From the cell containing the given text, extract its center point as [x, y] coordinate. 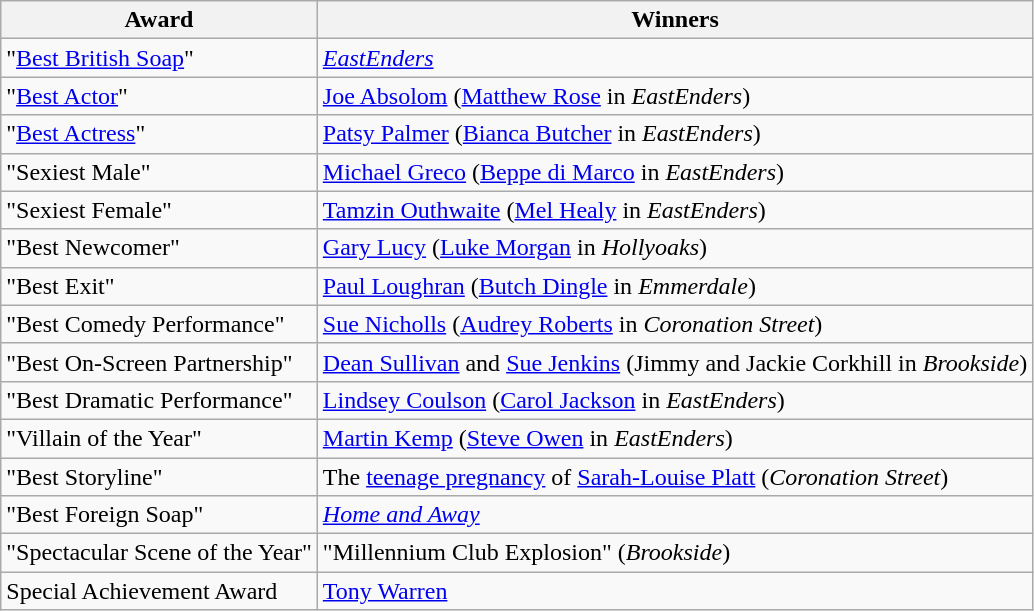
"Best British Soap" [160, 58]
Sue Nicholls (Audrey Roberts in Coronation Street) [674, 324]
Winners [674, 20]
"Best Dramatic Performance" [160, 400]
Tony Warren [674, 591]
Gary Lucy (Luke Morgan in Hollyoaks) [674, 248]
Home and Away [674, 515]
Award [160, 20]
"Best Storyline" [160, 477]
"Best On-Screen Partnership" [160, 362]
Lindsey Coulson (Carol Jackson in EastEnders) [674, 400]
"Villain of the Year" [160, 438]
"Millennium Club Explosion" (Brookside) [674, 553]
Patsy Palmer (Bianca Butcher in EastEnders) [674, 134]
Michael Greco (Beppe di Marco in EastEnders) [674, 172]
"Best Actress" [160, 134]
"Best Foreign Soap" [160, 515]
"Best Actor" [160, 96]
EastEnders [674, 58]
"Spectacular Scene of the Year" [160, 553]
Paul Loughran (Butch Dingle in Emmerdale) [674, 286]
Tamzin Outhwaite (Mel Healy in EastEnders) [674, 210]
The teenage pregnancy of Sarah-Louise Platt (Coronation Street) [674, 477]
Martin Kemp (Steve Owen in EastEnders) [674, 438]
"Best Exit" [160, 286]
Dean Sullivan and Sue Jenkins (Jimmy and Jackie Corkhill in Brookside) [674, 362]
"Best Comedy Performance" [160, 324]
Special Achievement Award [160, 591]
"Sexiest Female" [160, 210]
Joe Absolom (Matthew Rose in EastEnders) [674, 96]
"Sexiest Male" [160, 172]
"Best Newcomer" [160, 248]
